For the text-containing cell, return its midpoint in (X, Y) coordinate format. 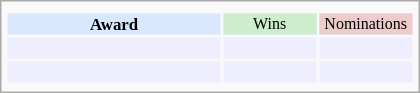
Nominations (366, 24)
Wins (270, 24)
Award (114, 24)
